Output the (x, y) coordinate of the center of the cell containing the given text.  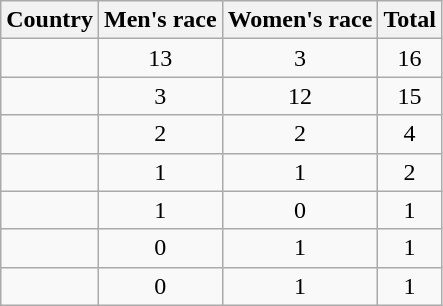
16 (410, 58)
Total (410, 20)
4 (410, 134)
Country (50, 20)
Men's race (160, 20)
12 (300, 96)
Women's race (300, 20)
13 (160, 58)
15 (410, 96)
